Return [X, Y] of the center of cell containing provided text 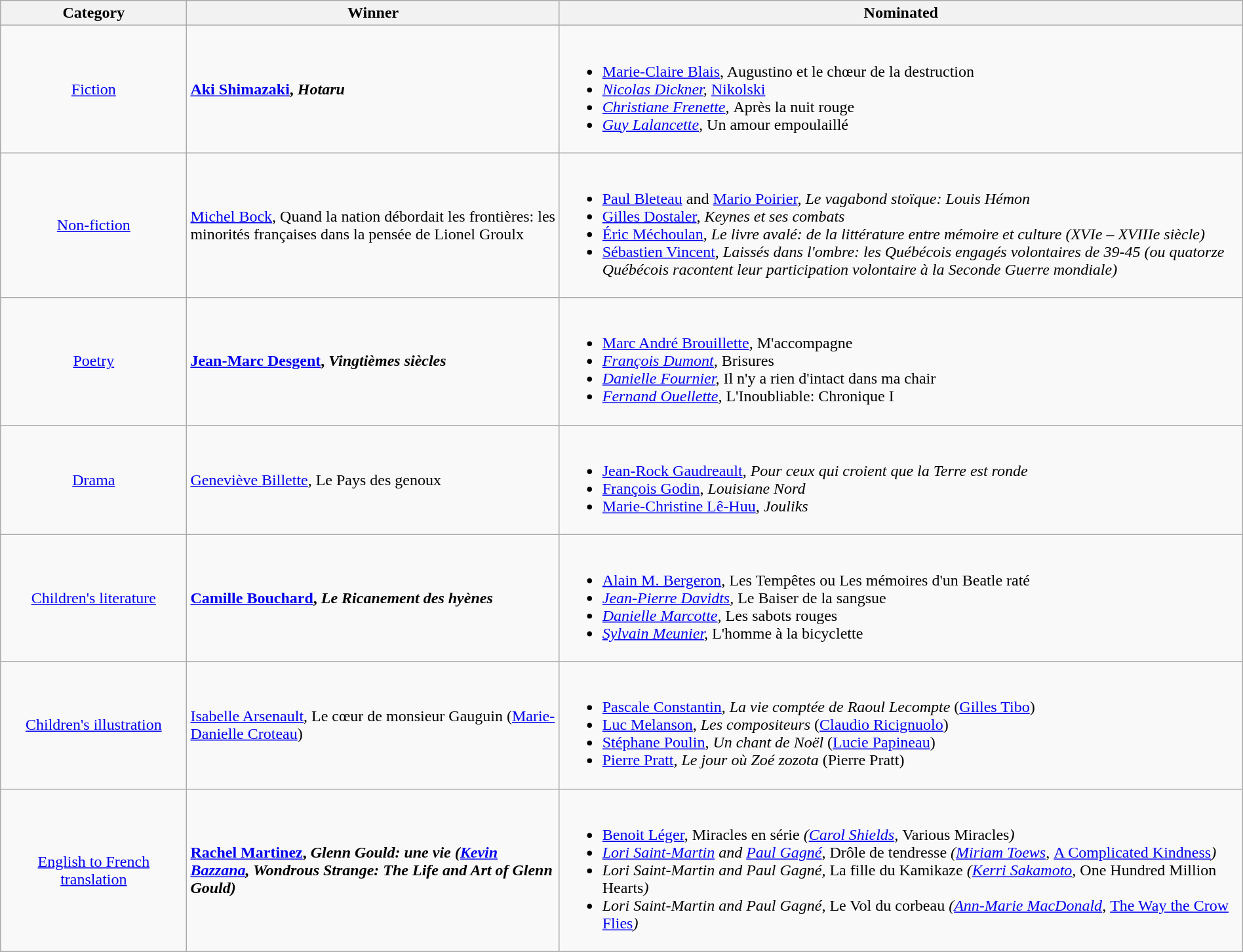
Drama [94, 480]
Jean-Rock Gaudreault, Pour ceux qui croient que la Terre est rondeFrançois Godin, Louisiane NordMarie-Christine Lê-Huu, Jouliks [901, 480]
Poetry [94, 361]
Category [94, 13]
Rachel Martinez, Glenn Gould: une vie (Kevin Bazzana, Wondrous Strange: The Life and Art of Glenn Gould) [373, 870]
Children's illustration [94, 725]
English to French translation [94, 870]
Aki Shimazaki, Hotaru [373, 89]
Jean-Marc Desgent, Vingtièmes siècles [373, 361]
Camille Bouchard, Le Ricanement des hyènes [373, 598]
Fiction [94, 89]
Children's literature [94, 598]
Non-fiction [94, 226]
Geneviève Billette, Le Pays des genoux [373, 480]
Isabelle Arsenault, Le cœur de monsieur Gauguin (Marie-Danielle Croteau) [373, 725]
Winner [373, 13]
Nominated [901, 13]
Michel Bock, Quand la nation débordait les frontières: les minorités françaises dans la pensée de Lionel Groulx [373, 226]
